Detect which cell encompasses the target text, then output its [X, Y] center coordinate. 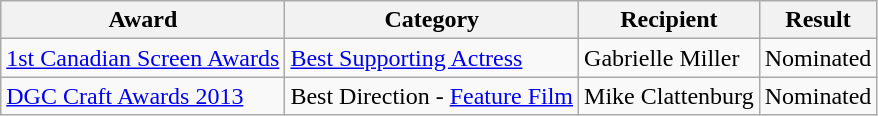
Category [432, 20]
Best Direction - Feature Film [432, 96]
Mike Clattenburg [670, 96]
Recipient [670, 20]
Award [143, 20]
DGC Craft Awards 2013 [143, 96]
Result [818, 20]
1st Canadian Screen Awards [143, 58]
Gabrielle Miller [670, 58]
Best Supporting Actress [432, 58]
